For the text-containing cell, return its midpoint in [x, y] coordinate format. 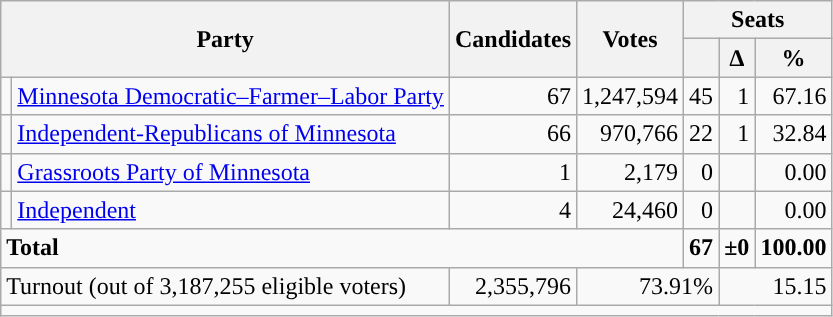
Grassroots Party of Minnesota [231, 172]
Turnout (out of 3,187,255 eligible voters) [226, 286]
Total [342, 248]
73.91% [648, 286]
970,766 [630, 134]
100.00 [794, 248]
22 [702, 134]
15.15 [776, 286]
45 [702, 96]
2,179 [630, 172]
66 [512, 134]
Seats [758, 20]
∆ [737, 58]
Independent-Republicans of Minnesota [231, 134]
2,355,796 [512, 286]
4 [512, 210]
24,460 [630, 210]
1,247,594 [630, 96]
Votes [630, 39]
67.16 [794, 96]
Party [226, 39]
±0 [737, 248]
Minnesota Democratic–Farmer–Labor Party [231, 96]
% [794, 58]
Candidates [512, 39]
Independent [231, 210]
32.84 [794, 134]
